For the text-containing cell, return its midpoint in (x, y) coordinate format. 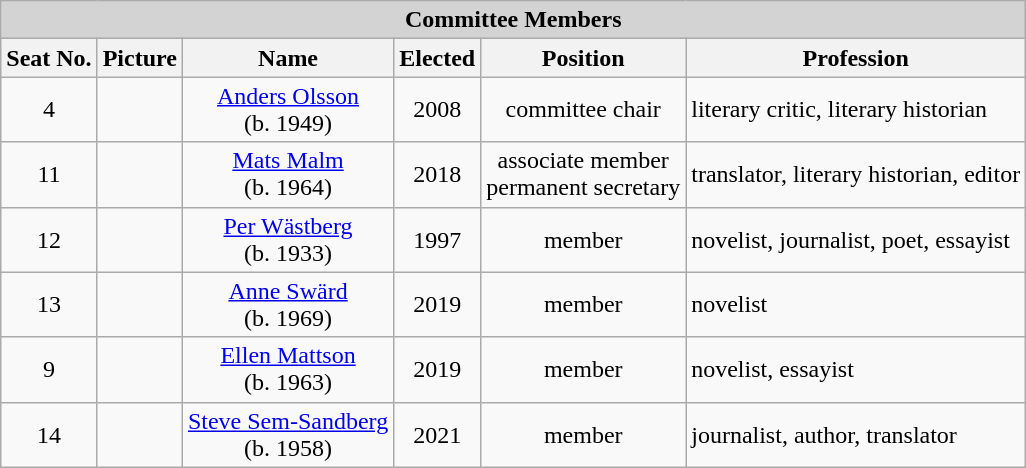
literary critic, literary historian (856, 110)
associate memberpermanent secretary (584, 174)
12 (49, 240)
novelist, journalist, poet, essayist (856, 240)
Ellen Mattson (b. 1963) (288, 370)
novelist (856, 304)
journalist, author, translator (856, 434)
2018 (438, 174)
Committee Members (514, 20)
Mats Malm (b. 1964) (288, 174)
1997 (438, 240)
Anne Swärd (b. 1969) (288, 304)
11 (49, 174)
Per Wästberg (b. 1933) (288, 240)
Name (288, 58)
Picture (140, 58)
Anders Olsson (b. 1949) (288, 110)
committee chair (584, 110)
2021 (438, 434)
4 (49, 110)
Profession (856, 58)
9 (49, 370)
translator, literary historian, editor (856, 174)
novelist, essayist (856, 370)
Steve Sem-Sandberg (b. 1958) (288, 434)
Elected (438, 58)
14 (49, 434)
Position (584, 58)
13 (49, 304)
2008 (438, 110)
Seat No. (49, 58)
